Provide the [X, Y] coordinate of the cell's center where the given text is located.  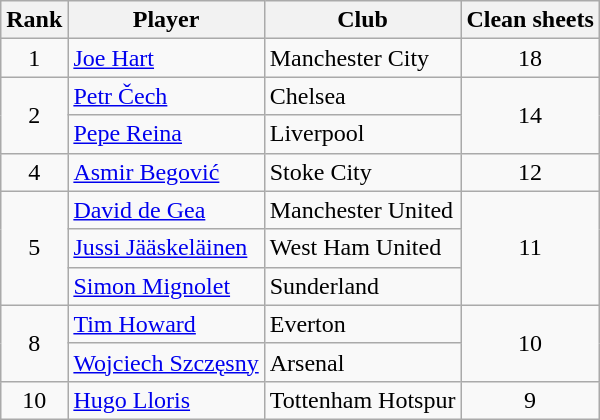
4 [34, 172]
Joe Hart [166, 58]
Stoke City [362, 172]
1 [34, 58]
Pepe Reina [166, 134]
Rank [34, 20]
Tim Howard [166, 324]
Manchester City [362, 58]
Player [166, 20]
14 [530, 115]
West Ham United [362, 248]
Jussi Jääskeläinen [166, 248]
Clean sheets [530, 20]
2 [34, 115]
Chelsea [362, 96]
18 [530, 58]
Hugo Lloris [166, 400]
11 [530, 248]
Club [362, 20]
Asmir Begović [166, 172]
Manchester United [362, 210]
Arsenal [362, 362]
David de Gea [166, 210]
Wojciech Szczęsny [166, 362]
Sunderland [362, 286]
12 [530, 172]
Liverpool [362, 134]
8 [34, 343]
5 [34, 248]
Simon Mignolet [166, 286]
9 [530, 400]
Tottenham Hotspur [362, 400]
Petr Čech [166, 96]
Everton [362, 324]
